Pinpoint the cell where the given text exists, returning its [X, Y] midpoint coordinate. 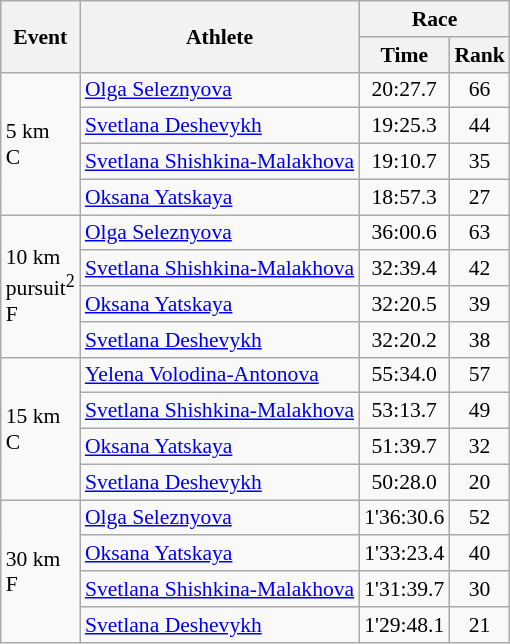
Athlete [220, 36]
32:39.4 [404, 269]
63 [480, 233]
32 [480, 447]
30 km F [40, 571]
20 [480, 482]
32:20.5 [404, 304]
21 [480, 625]
42 [480, 269]
Event [40, 36]
Time [404, 55]
36:00.6 [404, 233]
39 [480, 304]
49 [480, 411]
50:28.0 [404, 482]
57 [480, 375]
19:25.3 [404, 126]
66 [480, 90]
32:20.2 [404, 340]
44 [480, 126]
1'36:30.6 [404, 518]
1'33:23.4 [404, 554]
1'29:48.1 [404, 625]
20:27.7 [404, 90]
10 km pursuit2 F [40, 286]
38 [480, 340]
1'31:39.7 [404, 589]
30 [480, 589]
35 [480, 162]
55:34.0 [404, 375]
15 km C [40, 428]
5 km C [40, 143]
40 [480, 554]
51:39.7 [404, 447]
Yelena Volodina-Antonova [220, 375]
19:10.7 [404, 162]
18:57.3 [404, 197]
52 [480, 518]
27 [480, 197]
53:13.7 [404, 411]
Rank [480, 55]
Race [434, 19]
